From the cell containing the given text, extract its center point as (X, Y) coordinate. 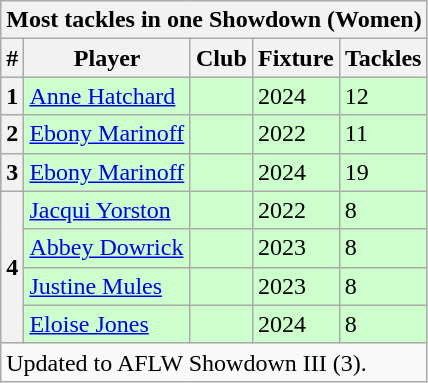
1 (12, 96)
Club (221, 58)
Abbey Dowrick (108, 248)
Player (108, 58)
Jacqui Yorston (108, 210)
Updated to AFLW Showdown III (3). (214, 362)
# (12, 58)
19 (383, 172)
Most tackles in one Showdown (Women) (214, 20)
2 (12, 134)
Fixture (296, 58)
Eloise Jones (108, 324)
4 (12, 267)
Anne Hatchard (108, 96)
Tackles (383, 58)
12 (383, 96)
3 (12, 172)
11 (383, 134)
Justine Mules (108, 286)
